For the text-containing cell, return its midpoint in [x, y] coordinate format. 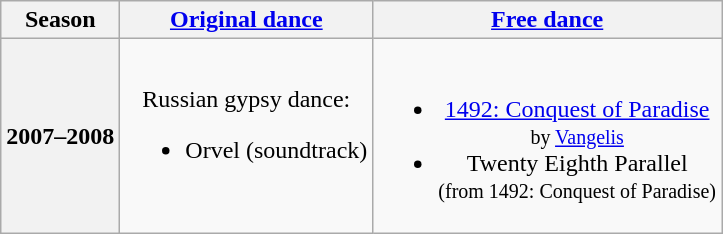
2007–2008 [60, 136]
Russian gypsy dance:Orvel (soundtrack) [246, 136]
1492: Conquest of Paradise by Vangelis Twenty Eighth Parallel (from 1492: Conquest of Paradise) [548, 136]
Free dance [548, 20]
Original dance [246, 20]
Season [60, 20]
